Return the [x, y] coordinate for the center point of the cell that contains the specified text.  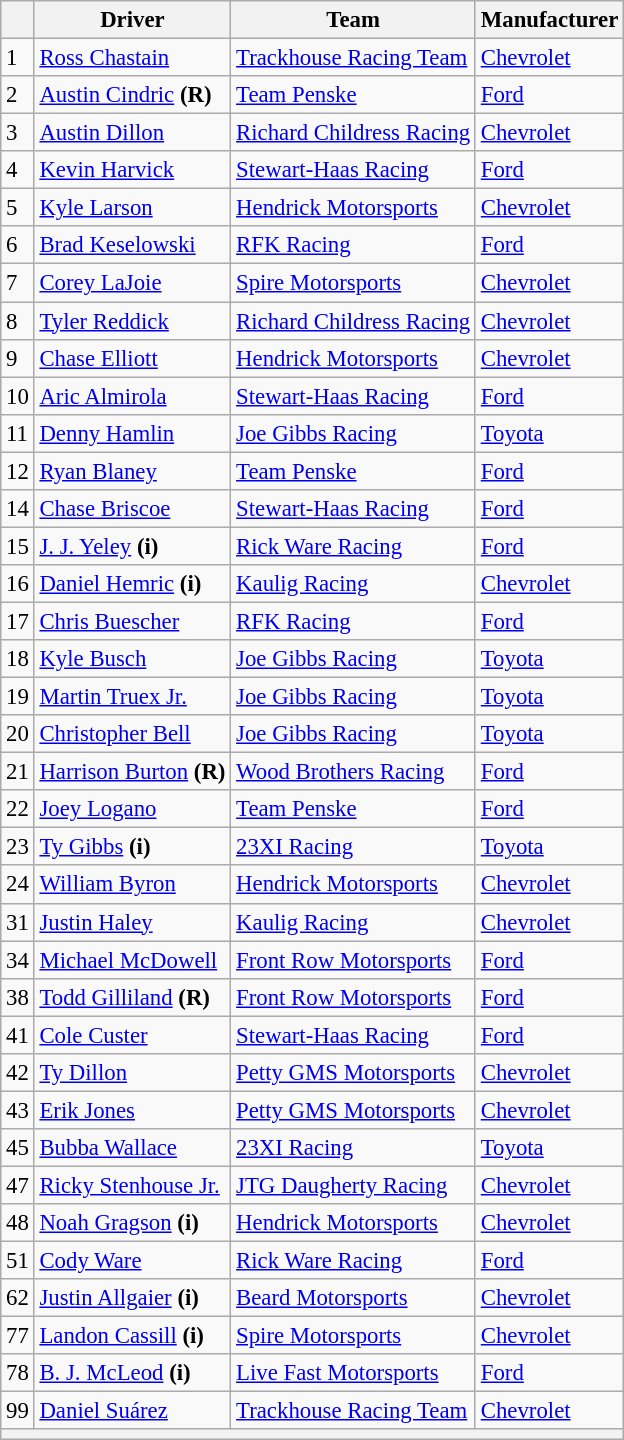
41 [18, 1035]
Austin Cindric (R) [132, 95]
43 [18, 1110]
Corey LaJoie [132, 283]
77 [18, 1336]
12 [18, 471]
Denny Hamlin [132, 433]
24 [18, 885]
Cody Ware [132, 1261]
Cole Custer [132, 1035]
Kyle Larson [132, 208]
10 [18, 396]
45 [18, 1148]
78 [18, 1373]
Justin Haley [132, 922]
34 [18, 960]
Ty Dillon [132, 1073]
Daniel Hemric (i) [132, 584]
51 [18, 1261]
Tyler Reddick [132, 321]
Wood Brothers Racing [354, 772]
Justin Allgaier (i) [132, 1298]
Manufacturer [549, 20]
J. J. Yeley (i) [132, 546]
7 [18, 283]
9 [18, 358]
Chris Buescher [132, 621]
Ross Chastain [132, 58]
Brad Keselowski [132, 245]
Landon Cassill (i) [132, 1336]
Noah Gragson (i) [132, 1223]
15 [18, 546]
4 [18, 170]
Live Fast Motorsports [354, 1373]
Christopher Bell [132, 734]
62 [18, 1298]
Chase Briscoe [132, 509]
Chase Elliott [132, 358]
2 [18, 95]
22 [18, 809]
Beard Motorsports [354, 1298]
6 [18, 245]
Ryan Blaney [132, 471]
20 [18, 734]
Martin Truex Jr. [132, 697]
Driver [132, 20]
14 [18, 509]
99 [18, 1411]
B. J. McLeod (i) [132, 1373]
8 [18, 321]
Kevin Harvick [132, 170]
Ricky Stenhouse Jr. [132, 1185]
38 [18, 997]
Michael McDowell [132, 960]
Daniel Suárez [132, 1411]
19 [18, 697]
Austin Dillon [132, 133]
18 [18, 659]
Aric Almirola [132, 396]
3 [18, 133]
Todd Gilliland (R) [132, 997]
17 [18, 621]
Harrison Burton (R) [132, 772]
William Byron [132, 885]
JTG Daugherty Racing [354, 1185]
11 [18, 433]
Team [354, 20]
5 [18, 208]
48 [18, 1223]
42 [18, 1073]
Erik Jones [132, 1110]
16 [18, 584]
1 [18, 58]
Joey Logano [132, 809]
31 [18, 922]
Kyle Busch [132, 659]
47 [18, 1185]
23 [18, 847]
21 [18, 772]
Ty Gibbs (i) [132, 847]
Bubba Wallace [132, 1148]
